Locate the cell with the specified text and output its (x, y) center coordinate. 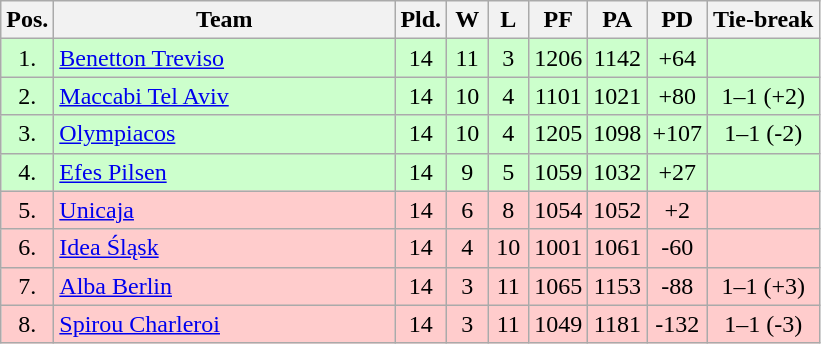
+64 (678, 58)
PD (678, 20)
Unicaja (224, 210)
1001 (558, 248)
1061 (618, 248)
8 (508, 210)
1032 (618, 172)
Olympiacos (224, 134)
3. (28, 134)
1–1 (+2) (763, 96)
1054 (558, 210)
Pos. (28, 20)
+80 (678, 96)
2. (28, 96)
1–1 (-3) (763, 324)
1059 (558, 172)
Alba Berlin (224, 286)
1205 (558, 134)
7. (28, 286)
PA (618, 20)
6 (468, 210)
Tie-break (763, 20)
+27 (678, 172)
Idea Śląsk (224, 248)
1098 (618, 134)
-132 (678, 324)
Team (224, 20)
1101 (558, 96)
Efes Pilsen (224, 172)
1206 (558, 58)
+107 (678, 134)
Pld. (421, 20)
+2 (678, 210)
6. (28, 248)
8. (28, 324)
1–1 (+3) (763, 286)
1049 (558, 324)
-60 (678, 248)
1–1 (-2) (763, 134)
5 (508, 172)
L (508, 20)
1021 (618, 96)
1065 (558, 286)
Benetton Treviso (224, 58)
9 (468, 172)
Maccabi Tel Aviv (224, 96)
Spirou Charleroi (224, 324)
1181 (618, 324)
-88 (678, 286)
1052 (618, 210)
1. (28, 58)
W (468, 20)
4. (28, 172)
1153 (618, 286)
1142 (618, 58)
5. (28, 210)
PF (558, 20)
